Return (X, Y) of the center of cell containing provided text 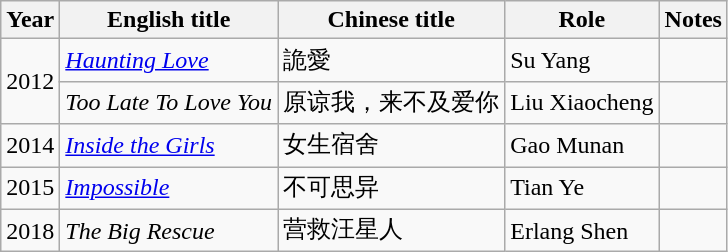
Erlang Shen (582, 230)
The Big Rescue (169, 230)
Too Late To Love You (169, 102)
2014 (30, 146)
营救汪星人 (392, 230)
English title (169, 20)
Haunting Love (169, 60)
Year (30, 20)
原谅我，来不及爱你 (392, 102)
Impossible (169, 188)
Notes (693, 20)
Inside the Girls (169, 146)
不可思异 (392, 188)
詭愛 (392, 60)
Role (582, 20)
Su Yang (582, 60)
2012 (30, 82)
Tian Ye (582, 188)
2018 (30, 230)
Gao Munan (582, 146)
Chinese title (392, 20)
2015 (30, 188)
Liu Xiaocheng (582, 102)
女生宿舍 (392, 146)
